From the cell containing the given text, extract its center point as [X, Y] coordinate. 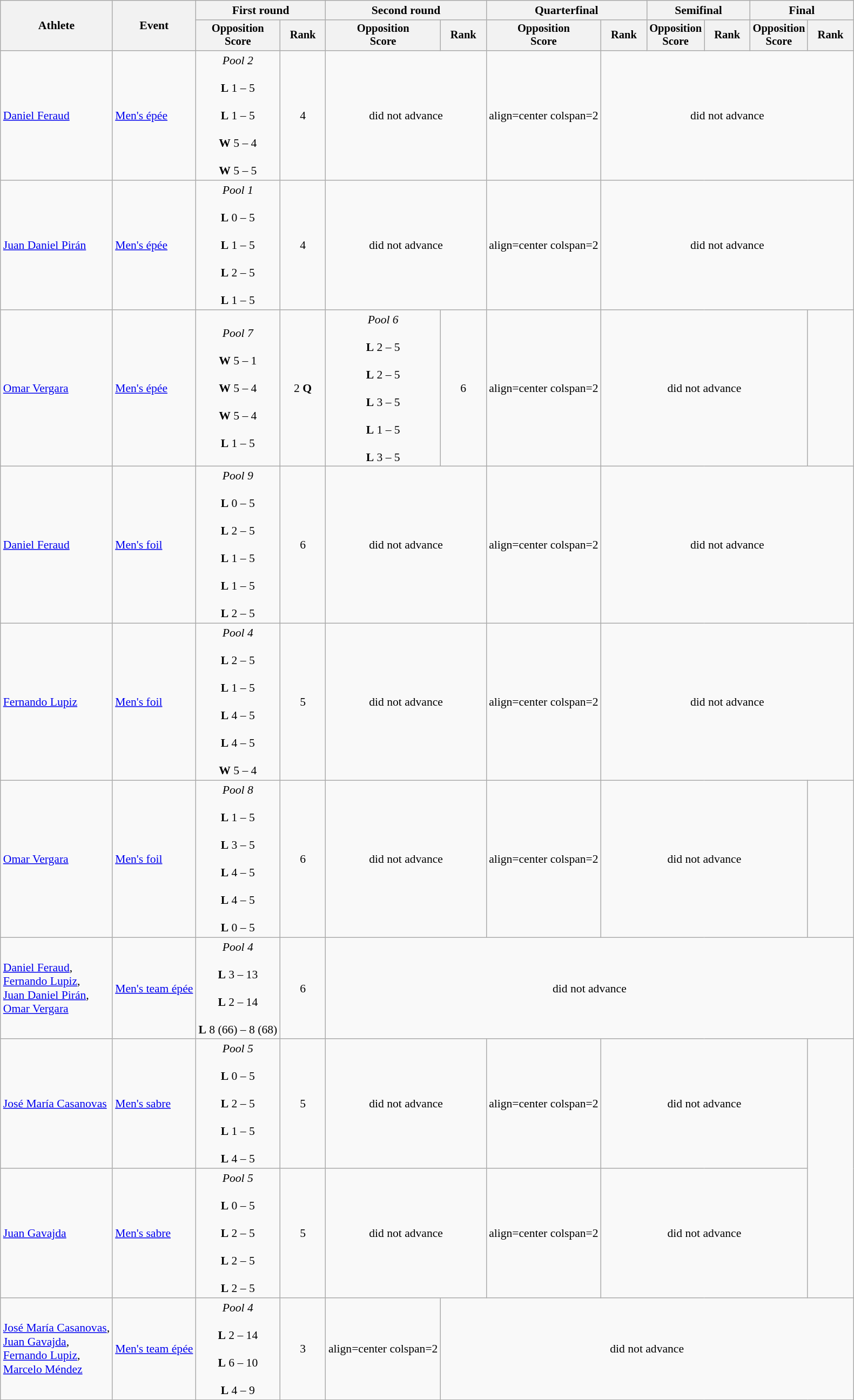
Juan Daniel Pirán [56, 245]
3 [302, 1349]
First round [260, 10]
Pool 4L 3 – 13L 2 – 14L 8 (66) – 8 (68) [238, 988]
Semifinal [698, 10]
Pool 5L 0 – 5L 2 – 5L 2 – 5L 2 – 5 [238, 1233]
Pool 4L 2 – 5L 1 – 5L 4 – 5L 4 – 5W 5 – 4 [238, 702]
Pool 5L 0 – 5L 2 – 5L 1 – 5L 4 – 5 [238, 1104]
José María Casanovas [56, 1104]
Pool 2L 1 – 5L 1 – 5W 5 – 4W 5 – 5 [238, 116]
2 Q [302, 389]
Juan Gavajda [56, 1233]
Second round [406, 10]
Pool 1L 0 – 5L 1 – 5L 2 – 5L 1 – 5 [238, 245]
Event [154, 26]
Final [802, 10]
Pool 8L 1 – 5L 3 – 5L 4 – 5L 4 – 5L 0 – 5 [238, 860]
Pool 7W 5 – 1W 5 – 4W 5 – 4L 1 – 5 [238, 389]
Pool 4L 2 – 14L 6 – 10L 4 – 9 [238, 1349]
Pool 9L 0 – 5L 2 – 5L 1 – 5L 1 – 5L 2 – 5 [238, 545]
Fernando Lupiz [56, 702]
Daniel Feraud,Fernando Lupiz,Juan Daniel Pirán,Omar Vergara [56, 988]
Pool 6L 2 – 5L 2 – 5L 3 – 5L 1 – 5L 3 – 5 [383, 389]
Athlete [56, 26]
José María Casanovas,Juan Gavajda,Fernando Lupiz,Marcelo Méndez [56, 1349]
Quarterfinal [566, 10]
